Search for the cell housing the specified text and yield its [X, Y] center coordinate. 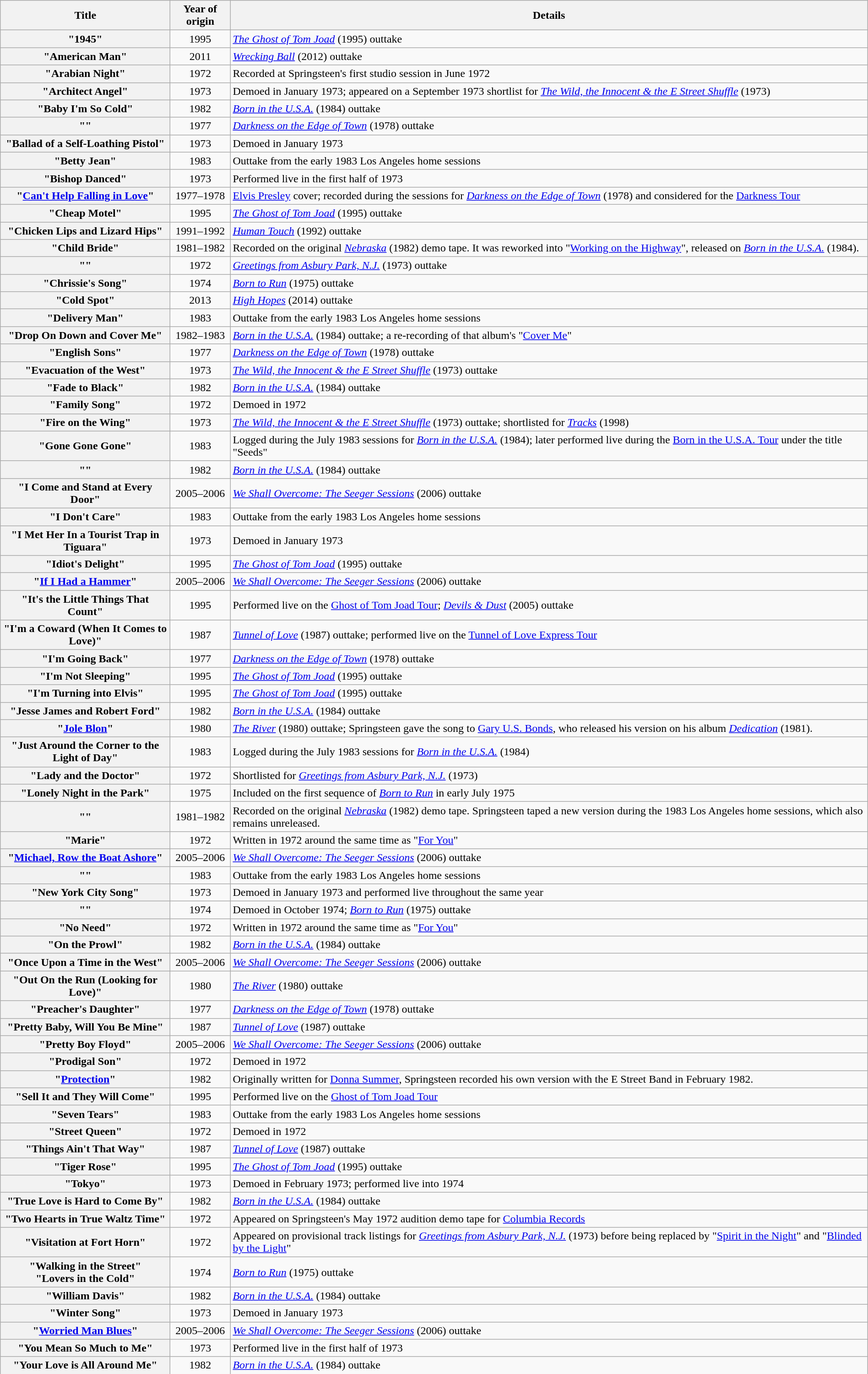
"Chicken Lips and Lizard Hips" [85, 230]
Title [85, 16]
"Street Queen" [85, 1131]
"Lonely Night in the Park" [85, 793]
"Baby I'm So Cold" [85, 109]
"True Love is Hard to Come By" [85, 1201]
"Prodigal Son" [85, 1062]
"Jesse James and Robert Ford" [85, 711]
1975 [201, 793]
"Betty Jean" [85, 161]
2011 [201, 56]
"I'm a Coward (When It Comes to Love)" [85, 635]
Demoed in January 1973; appeared on a September 1973 shortlist for The Wild, the Innocent & the E Street Shuffle (1973) [549, 91]
"Chrissie's Song" [85, 283]
Recorded on the original Nebraska (1982) demo tape. It was reworked into "Working on the Highway", released on Born in the U.S.A. (1984). [549, 248]
"Pretty Boy Floyd" [85, 1044]
"No Need" [85, 927]
Tunnel of Love (1987) outtake; performed live on the Tunnel of Love Express Tour [549, 635]
Shortlisted for Greetings from Asbury Park, N.J. (1973) [549, 775]
Demoed in October 1974; Born to Run (1975) outtake [549, 910]
"Delivery Man" [85, 318]
"Your Love is All Around Me" [85, 1365]
"Fire on the Wing" [85, 422]
"Gone Gone Gone" [85, 446]
"Family Song" [85, 405]
"Tokyo" [85, 1184]
"Just Around the Corner to the Light of Day" [85, 752]
"Fade to Black" [85, 387]
Logged during the July 1983 sessions for Born in the U.S.A. (1984); later performed live during the Born in the U.S.A. Tour under the title "Seeds" [549, 446]
The Wild, the Innocent & the E Street Shuffle (1973) outtake; shortlisted for Tracks (1998) [549, 422]
Recorded at Springsteen's first studio session in June 1972 [549, 74]
"On the Prowl" [85, 945]
"Ballad of a Self-Loathing Pistol" [85, 143]
"You Mean So Much to Me" [85, 1348]
Appeared on Springsteen's May 1972 audition demo tape for Columbia Records [549, 1219]
"Cheap Motel" [85, 213]
1991–1992 [201, 230]
Born in the U.S.A. (1984) outtake; a re-recording of that album's "Cover Me" [549, 335]
Demoed in February 1973; performed live into 1974 [549, 1184]
"Visitation at Fort Horn" [85, 1242]
"Winter Song" [85, 1313]
Logged during the July 1983 sessions for Born in the U.S.A. (1984) [549, 752]
"Protection" [85, 1079]
"William Davis" [85, 1296]
"English Sons" [85, 353]
"Marie" [85, 840]
Originally written for Donna Summer, Springsteen recorded his own version with the E Street Band in February 1982. [549, 1079]
"Michael, Row the Boat Ashore" [85, 857]
"Cold Spot" [85, 300]
"Jole Blon" [85, 728]
Human Touch (1992) outtake [549, 230]
"I Don't Care" [85, 517]
"I'm Going Back" [85, 659]
"Drop On Down and Cover Me" [85, 335]
1977–1978 [201, 196]
Performed live on the Ghost of Tom Joad Tour [549, 1096]
"Bishop Danced" [85, 178]
"Two Hearts in True Waltz Time" [85, 1219]
The River (1980) outtake; Springsteen gave the song to Gary U.S. Bonds, who released his version on his album Dedication (1981). [549, 728]
Wrecking Ball (2012) outtake [549, 56]
"Things Ain't That Way" [85, 1149]
"Child Bride" [85, 248]
"Preacher's Daughter" [85, 1009]
Greetings from Asbury Park, N.J. (1973) outtake [549, 266]
"Pretty Baby, Will You Be Mine" [85, 1027]
"Can't Help Falling in Love" [85, 196]
"Once Upon a Time in the West" [85, 962]
"Lady and the Doctor" [85, 775]
"I Met Her In a Tourist Trap in Tiguara" [85, 540]
2013 [201, 300]
The River (1980) outtake [549, 986]
"I'm Turning into Elvis" [85, 693]
Performed live on the Ghost of Tom Joad Tour; Devils & Dust (2005) outtake [549, 605]
"I'm Not Sleeping" [85, 676]
1982–1983 [201, 335]
"It's the Little Things That Count" [85, 605]
"Evacuation of the West" [85, 370]
Year of origin [201, 16]
"If I Had a Hammer" [85, 582]
"Sell It and They Will Come" [85, 1096]
"Idiot's Delight" [85, 564]
Details [549, 16]
"Worried Man Blues" [85, 1330]
"I Come and Stand at Every Door" [85, 493]
"1945" [85, 39]
"Architect Angel" [85, 91]
"Arabian Night" [85, 74]
High Hopes (2014) outtake [549, 300]
The Wild, the Innocent & the E Street Shuffle (1973) outtake [549, 370]
"American Man" [85, 56]
"Seven Tears" [85, 1114]
Included on the first sequence of Born to Run in early July 1975 [549, 793]
"Tiger Rose" [85, 1167]
Demoed in January 1973 and performed live throughout the same year [549, 893]
"Out On the Run (Looking for Love)" [85, 986]
"Walking in the Street" "Lovers in the Cold" [85, 1272]
"New York City Song" [85, 893]
Elvis Presley cover; recorded during the sessions for Darkness on the Edge of Town (1978) and considered for the Darkness Tour [549, 196]
